Detect which cell encompasses the target text, then output its [x, y] center coordinate. 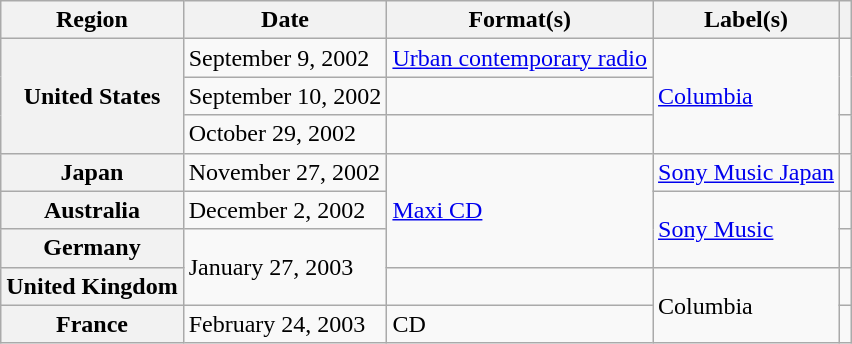
Format(s) [520, 20]
Australia [92, 210]
Sony Music Japan [746, 172]
Maxi CD [520, 210]
December 2, 2002 [285, 210]
Date [285, 20]
October 29, 2002 [285, 134]
Sony Music [746, 229]
Label(s) [746, 20]
Japan [92, 172]
January 27, 2003 [285, 267]
February 24, 2003 [285, 324]
November 27, 2002 [285, 172]
Germany [92, 248]
Urban contemporary radio [520, 58]
CD [520, 324]
September 9, 2002 [285, 58]
Region [92, 20]
France [92, 324]
United Kingdom [92, 286]
United States [92, 96]
September 10, 2002 [285, 96]
